Provide the [x, y] coordinate of the cell's center where the given text is located.  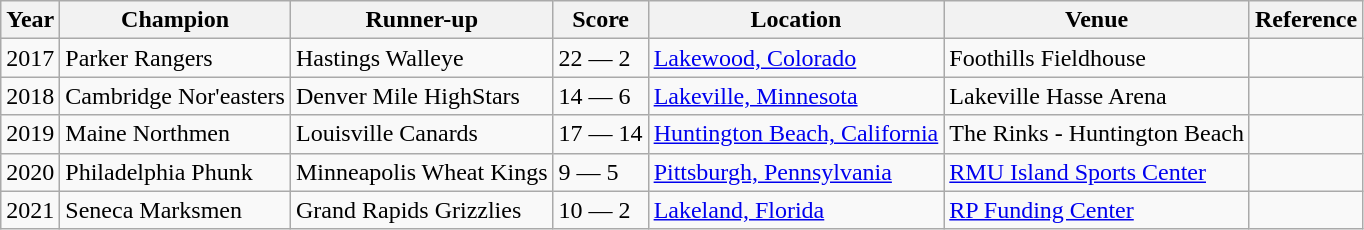
The Rinks - Huntington Beach [1097, 134]
Cambridge Nor'easters [176, 96]
Lakewood, Colorado [796, 58]
2021 [30, 210]
Maine Northmen [176, 134]
Grand Rapids Grizzlies [422, 210]
10 — 2 [600, 210]
22 — 2 [600, 58]
Score [600, 20]
Denver Mile HighStars [422, 96]
Minneapolis Wheat Kings [422, 172]
RMU Island Sports Center [1097, 172]
Huntington Beach, California [796, 134]
2017 [30, 58]
Philadelphia Phunk [176, 172]
2020 [30, 172]
2019 [30, 134]
Seneca Marksmen [176, 210]
2018 [30, 96]
Year [30, 20]
Runner-up [422, 20]
Parker Rangers [176, 58]
Hastings Walleye [422, 58]
Champion [176, 20]
Louisville Canards [422, 134]
Venue [1097, 20]
17 — 14 [600, 134]
Reference [1306, 20]
RP Funding Center [1097, 210]
Lakeville, Minnesota [796, 96]
Lakeville Hasse Arena [1097, 96]
Foothills Fieldhouse [1097, 58]
9 — 5 [600, 172]
14 — 6 [600, 96]
Lakeland, Florida [796, 210]
Location [796, 20]
Pittsburgh, Pennsylvania [796, 172]
